Scan for the cell matching the given text and deliver its (x, y) coordinate at center. 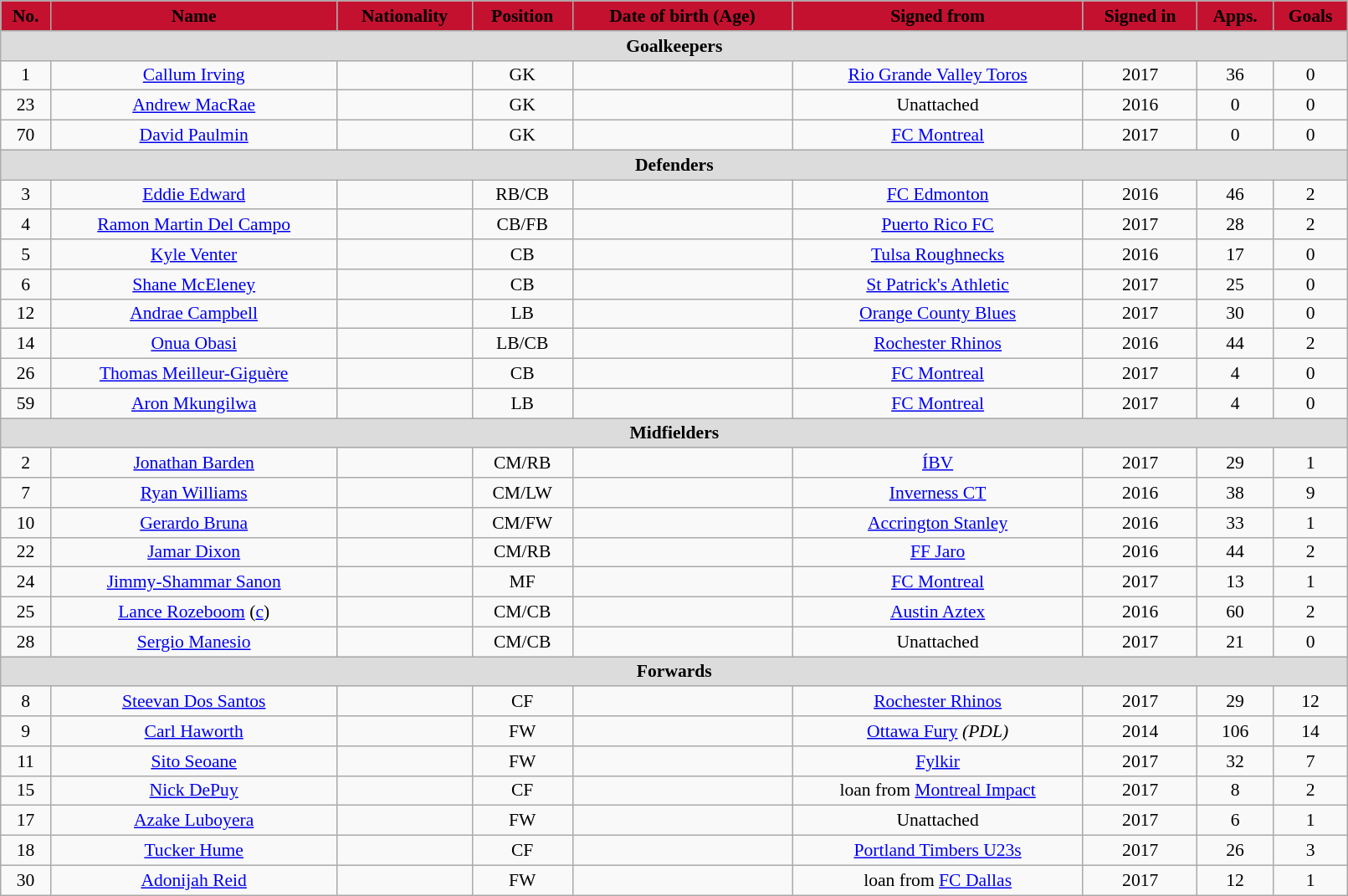
Jamar Dixon (194, 552)
Kyle Venter (194, 254)
Adonijah Reid (194, 880)
Nationality (405, 16)
23 (26, 105)
Sito Seoane (194, 761)
Position (522, 16)
70 (26, 136)
2014 (1140, 731)
38 (1235, 493)
Goals (1310, 16)
Andrae Campbell (194, 314)
No. (26, 16)
ÍBV (938, 463)
15 (26, 791)
32 (1235, 761)
13 (1235, 582)
106 (1235, 731)
Tucker Hume (194, 851)
11 (26, 761)
Andrew MacRae (194, 105)
CM/LW (522, 493)
Goalkeepers (674, 46)
Gerardo Bruna (194, 523)
Apps. (1235, 16)
FC Edmonton (938, 195)
60 (1235, 612)
loan from Montreal Impact (938, 791)
10 (26, 523)
Thomas Meilleur-Giguère (194, 374)
Austin Aztex (938, 612)
Defenders (674, 165)
Inverness CT (938, 493)
Nick DePuy (194, 791)
CB/FB (522, 225)
Accrington Stanley (938, 523)
22 (26, 552)
Shane McEleney (194, 284)
Jimmy-Shammar Sanon (194, 582)
Jonathan Barden (194, 463)
Callum Irving (194, 75)
Ryan Williams (194, 493)
Name (194, 16)
Orange County Blues (938, 314)
Lance Rozeboom (c) (194, 612)
Ramon Martin Del Campo (194, 225)
59 (26, 403)
Aron Mkungilwa (194, 403)
18 (26, 851)
21 (1235, 642)
Eddie Edward (194, 195)
Tulsa Roughnecks (938, 254)
Signed in (1140, 16)
Ottawa Fury (PDL) (938, 731)
St Patrick's Athletic (938, 284)
Puerto Rico FC (938, 225)
Portland Timbers U23s (938, 851)
Azake Luboyera (194, 821)
5 (26, 254)
Fylkir (938, 761)
Sergio Manesio (194, 642)
46 (1235, 195)
Date of birth (Age) (682, 16)
David Paulmin (194, 136)
FF Jaro (938, 552)
33 (1235, 523)
Signed from (938, 16)
Steevan Dos Santos (194, 702)
LB/CB (522, 344)
Onua Obasi (194, 344)
24 (26, 582)
loan from FC Dallas (938, 880)
Midfielders (674, 433)
CM/FW (522, 523)
36 (1235, 75)
Rio Grande Valley Toros (938, 75)
Carl Haworth (194, 731)
RB/CB (522, 195)
MF (522, 582)
Forwards (674, 672)
